Scan for the cell matching the given text and deliver its [X, Y] coordinate at center. 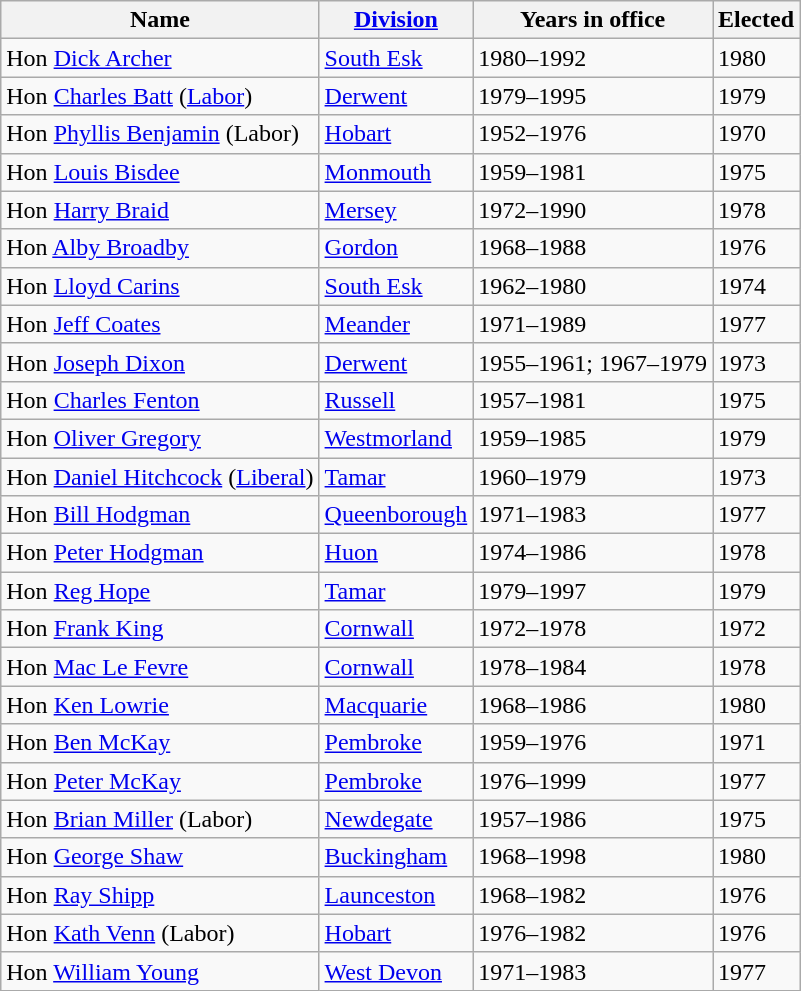
Hon Ken Lowrie [160, 705]
Name [160, 20]
Hon Louis Bisdee [160, 172]
Hon Ray Shipp [160, 895]
1962–1980 [593, 286]
1968–1986 [593, 705]
Hon George Shaw [160, 857]
Meander [396, 324]
Hon Joseph Dixon [160, 362]
1970 [756, 134]
1972–1978 [593, 629]
West Devon [396, 971]
Monmouth [396, 172]
1968–1982 [593, 895]
1974 [756, 286]
1972 [756, 629]
Macquarie [396, 705]
Hon Dick Archer [160, 58]
Hon Lloyd Carins [160, 286]
Years in office [593, 20]
1968–1988 [593, 248]
1952–1976 [593, 134]
Elected [756, 20]
Hon Reg Hope [160, 591]
1971 [756, 743]
1972–1990 [593, 210]
1959–1985 [593, 438]
1971–1989 [593, 324]
Hon Kath Venn (Labor) [160, 933]
Mersey [396, 210]
Hon Bill Hodgman [160, 515]
Hon Oliver Gregory [160, 438]
Hon Charles Batt (Labor) [160, 96]
Queenborough [396, 515]
Hon Mac Le Fevre [160, 667]
Hon Ben McKay [160, 743]
Hon Harry Braid [160, 210]
1959–1981 [593, 172]
Buckingham [396, 857]
Launceston [396, 895]
Division [396, 20]
1960–1979 [593, 477]
Hon Alby Broadby [160, 248]
1959–1976 [593, 743]
1980–1992 [593, 58]
Hon William Young [160, 971]
1976–1999 [593, 781]
Hon Jeff Coates [160, 324]
Huon [396, 553]
Hon Phyllis Benjamin (Labor) [160, 134]
Newdegate [396, 819]
Hon Brian Miller (Labor) [160, 819]
1976–1982 [593, 933]
1968–1998 [593, 857]
1955–1961; 1967–1979 [593, 362]
Russell [396, 400]
Hon Charles Fenton [160, 400]
1974–1986 [593, 553]
1957–1981 [593, 400]
Hon Peter Hodgman [160, 553]
Hon Frank King [160, 629]
Westmorland [396, 438]
1979–1997 [593, 591]
Gordon [396, 248]
1978–1984 [593, 667]
1957–1986 [593, 819]
1979–1995 [593, 96]
Hon Peter McKay [160, 781]
Hon Daniel Hitchcock (Liberal) [160, 477]
